Provide the [x, y] coordinate of the cell's center where the given text is located.  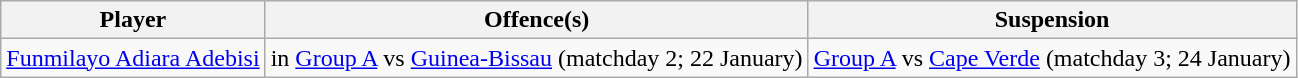
Suspension [1052, 20]
Offence(s) [536, 20]
Group A vs Cape Verde (matchday 3; 24 January) [1052, 58]
Funmilayo Adiara Adebisi [133, 58]
in Group A vs Guinea-Bissau (matchday 2; 22 January) [536, 58]
Player [133, 20]
